Identify which cell holds the provided text, then report its [X, Y] central coordinate. 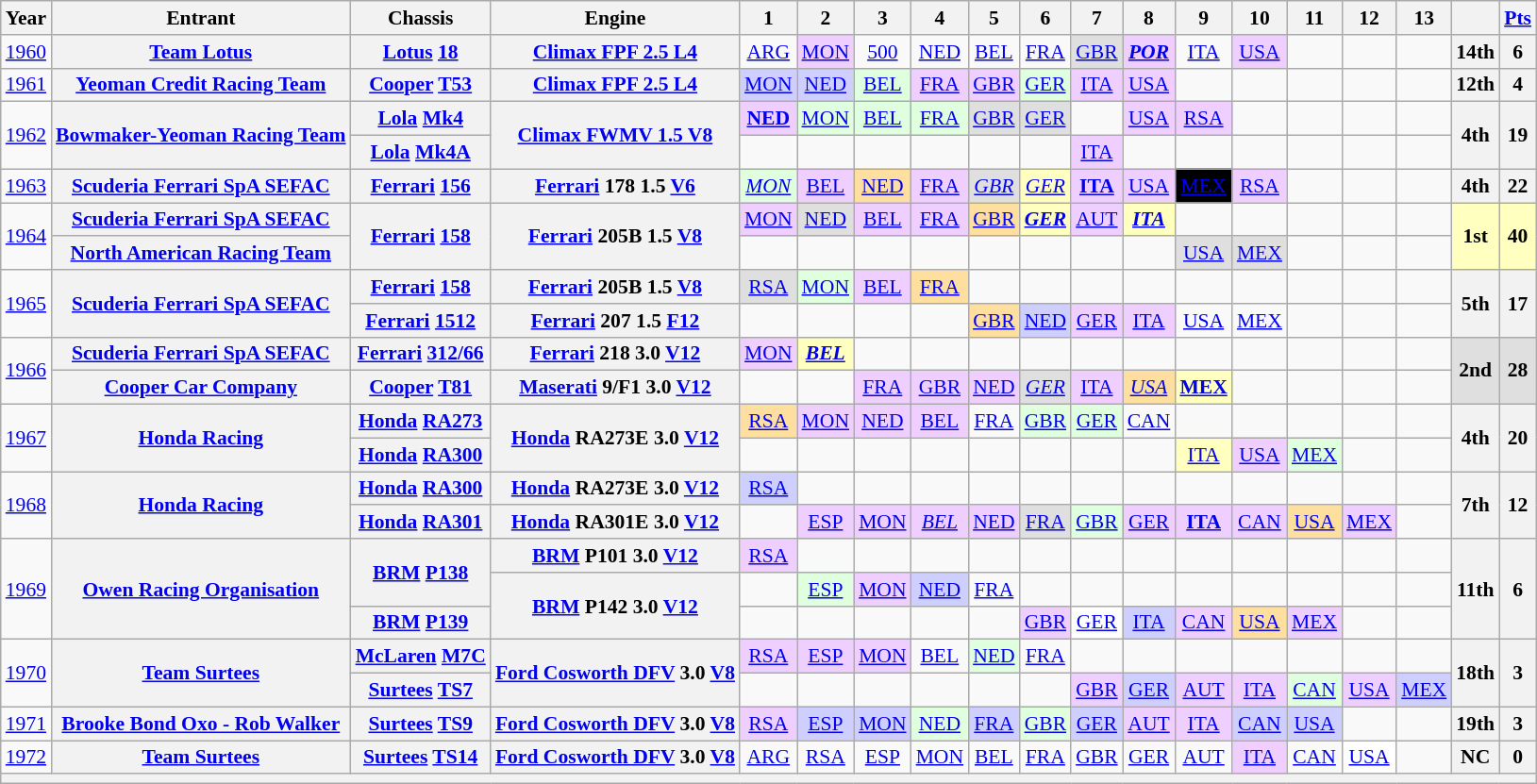
1969 [26, 589]
14th [1476, 52]
1971 [26, 724]
Lotus 18 [421, 52]
BRM P101 3.0 V12 [615, 556]
1961 [26, 85]
5 [994, 18]
11 [1314, 18]
7th [1476, 506]
22 [1517, 186]
1st [1476, 236]
Honda RA301 [421, 523]
McLaren M7C [421, 657]
1965 [26, 304]
Lola Mk4A [421, 153]
Surtees TS9 [421, 724]
19th [1476, 724]
Climax FWMV 1.5 V8 [615, 136]
BRM P139 [421, 623]
Surtees TS7 [421, 691]
Brooke Bond Oxo - Rob Walker [201, 724]
5th [1476, 304]
13 [1424, 18]
18th [1476, 674]
Bowmaker-Yeoman Racing Team [201, 136]
Lola Mk4 [421, 119]
7 [1096, 18]
1962 [26, 136]
28 [1517, 370]
10 [1260, 18]
1970 [26, 674]
20 [1517, 438]
2 [827, 18]
Team Lotus [201, 52]
Yeoman Credit Racing Team [201, 85]
12th [1476, 85]
Ferrari 312/66 [421, 354]
19 [1517, 136]
Ferrari 218 3.0 V12 [615, 354]
500 [883, 52]
Cooper Car Company [201, 388]
Maserati 9/F1 3.0 V12 [615, 388]
North American Racing Team [201, 254]
Ferrari 1512 [421, 321]
NC [1476, 758]
POR [1149, 52]
Owen Racing Organisation [201, 589]
1968 [26, 506]
Year [26, 18]
1963 [26, 186]
Honda RA301E 3.0 V12 [615, 523]
Honda RA273 [421, 422]
Surtees TS14 [421, 758]
Chassis [421, 18]
11th [1476, 589]
17 [1517, 304]
Cooper T81 [421, 388]
1972 [26, 758]
1966 [26, 370]
9 [1203, 18]
BRM P138 [421, 572]
1967 [26, 438]
1 [768, 18]
2nd [1476, 370]
Ferrari 178 1.5 V6 [615, 186]
Cooper T53 [421, 85]
Ferrari 156 [421, 186]
0 [1517, 758]
BRM P142 3.0 V12 [615, 606]
Engine [615, 18]
Pts [1517, 18]
Entrant [201, 18]
1964 [26, 236]
1960 [26, 52]
40 [1517, 236]
8 [1149, 18]
Ferrari 207 1.5 F12 [615, 321]
